Search for the cell housing the specified text and yield its [x, y] center coordinate. 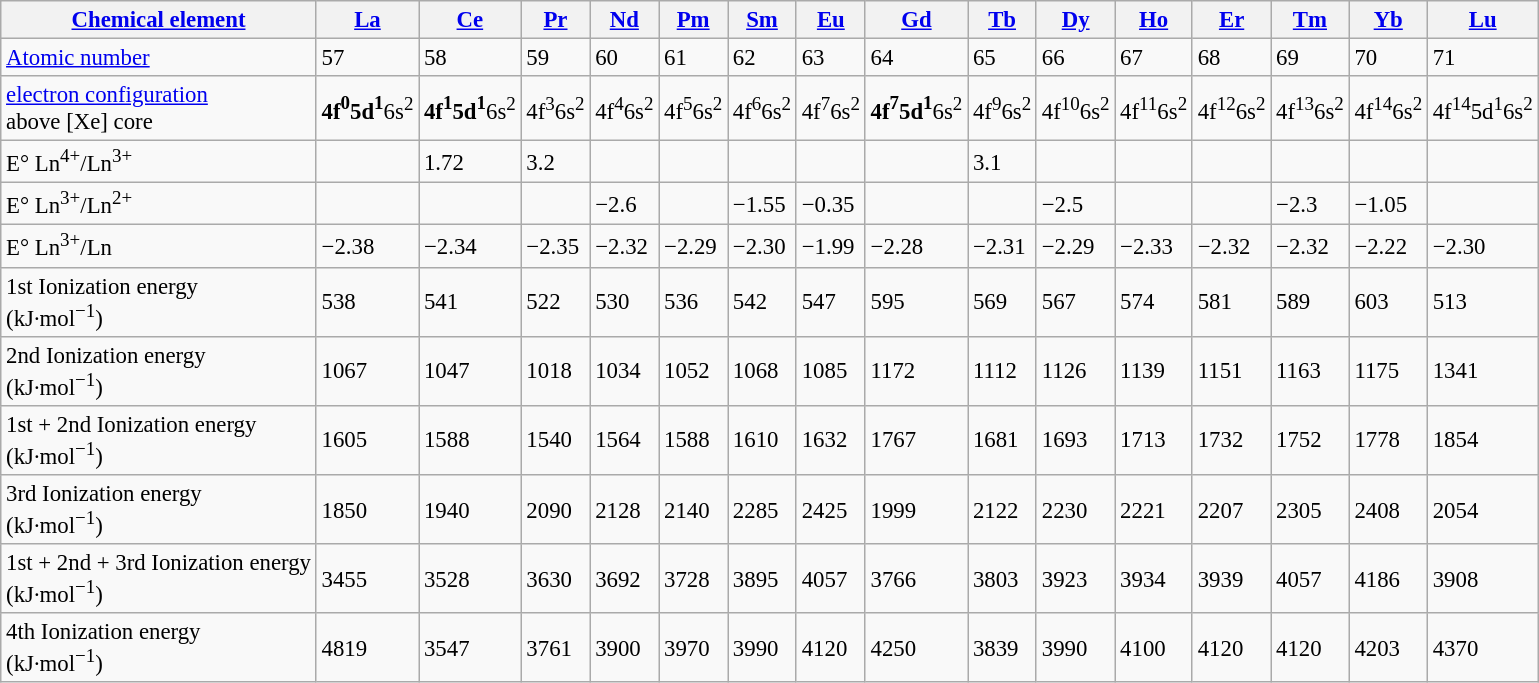
2230 [1075, 510]
1341 [1482, 370]
1605 [367, 440]
Sm [762, 20]
63 [830, 58]
Ce [470, 20]
1850 [367, 510]
4f96s2 [1002, 108]
−2.28 [916, 246]
Yb [1388, 20]
3803 [1002, 578]
Chemical element [159, 20]
1732 [1231, 440]
589 [1310, 302]
4th Ionization energy (kJ·mol−1) [159, 648]
4f146s2 [1388, 108]
69 [1310, 58]
3839 [1002, 648]
62 [762, 58]
1999 [916, 510]
Ho [1154, 20]
Atomic number [159, 58]
1st Ionization energy (kJ·mol−1) [159, 302]
1854 [1482, 440]
Pr [556, 20]
1713 [1154, 440]
−2.5 [1075, 204]
59 [556, 58]
4f75d16s2 [916, 108]
4186 [1388, 578]
1018 [556, 370]
3908 [1482, 578]
2285 [762, 510]
1052 [694, 370]
−2.33 [1154, 246]
4250 [916, 648]
1067 [367, 370]
3547 [470, 648]
2122 [1002, 510]
68 [1231, 58]
La [367, 20]
3900 [624, 648]
2054 [1482, 510]
4f15d16s2 [470, 108]
567 [1075, 302]
1778 [1388, 440]
2nd Ionization energy (kJ·mol−1) [159, 370]
1034 [624, 370]
66 [1075, 58]
3528 [470, 578]
2128 [624, 510]
581 [1231, 302]
4f66s2 [762, 108]
522 [556, 302]
1681 [1002, 440]
4f126s2 [1231, 108]
4100 [1154, 648]
3692 [624, 578]
3.2 [556, 162]
60 [624, 58]
−0.35 [830, 204]
4f05d16s2 [367, 108]
3455 [367, 578]
538 [367, 302]
1085 [830, 370]
−2.3 [1310, 204]
603 [1388, 302]
−1.05 [1388, 204]
3.1 [1002, 162]
3934 [1154, 578]
1151 [1231, 370]
2090 [556, 510]
513 [1482, 302]
3895 [762, 578]
E° Ln3+/Ln [159, 246]
Pm [694, 20]
58 [470, 58]
547 [830, 302]
2221 [1154, 510]
Tm [1310, 20]
1632 [830, 440]
64 [916, 58]
−2.31 [1002, 246]
1126 [1075, 370]
2305 [1310, 510]
4819 [367, 648]
1163 [1310, 370]
−2.34 [470, 246]
3923 [1075, 578]
−1.99 [830, 246]
Tb [1002, 20]
61 [694, 58]
1st + 2nd + 3rd Ionization energy (kJ·mol−1) [159, 578]
1940 [470, 510]
Gd [916, 20]
2140 [694, 510]
3970 [694, 648]
Er [1231, 20]
1139 [1154, 370]
1175 [1388, 370]
2425 [830, 510]
536 [694, 302]
−2.6 [624, 204]
1693 [1075, 440]
1068 [762, 370]
E° Ln4+/Ln3+ [159, 162]
1112 [1002, 370]
4f36s2 [556, 108]
1752 [1310, 440]
57 [367, 58]
569 [1002, 302]
E° Ln3+/Ln2+ [159, 204]
1540 [556, 440]
1.72 [470, 162]
Dy [1075, 20]
3630 [556, 578]
3rd Ionization energy (kJ·mol−1) [159, 510]
595 [916, 302]
3766 [916, 578]
−2.35 [556, 246]
67 [1154, 58]
542 [762, 302]
Nd [624, 20]
−2.22 [1388, 246]
4f46s2 [624, 108]
71 [1482, 58]
70 [1388, 58]
2408 [1388, 510]
541 [470, 302]
4f116s2 [1154, 108]
1564 [624, 440]
1767 [916, 440]
3728 [694, 578]
2207 [1231, 510]
4f145d16s2 [1482, 108]
electron configuration above [Xe] core [159, 108]
3761 [556, 648]
−2.38 [367, 246]
4f136s2 [1310, 108]
4203 [1388, 648]
530 [624, 302]
1st + 2nd Ionization energy (kJ·mol−1) [159, 440]
1047 [470, 370]
1610 [762, 440]
574 [1154, 302]
65 [1002, 58]
3939 [1231, 578]
1172 [916, 370]
−1.55 [762, 204]
4f106s2 [1075, 108]
Eu [830, 20]
Lu [1482, 20]
4370 [1482, 648]
4f56s2 [694, 108]
4f76s2 [830, 108]
